Search for the cell housing the specified text and yield its (X, Y) center coordinate. 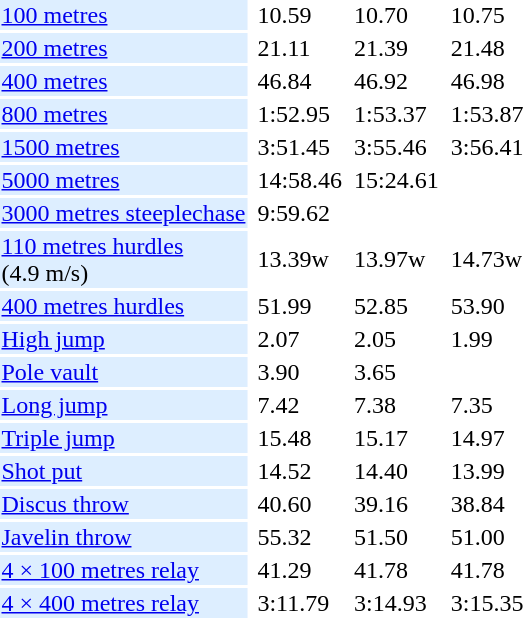
1:53.37 (397, 114)
7.38 (397, 405)
39.16 (397, 504)
55.32 (300, 537)
10.70 (397, 15)
400 metres hurdles (124, 306)
15.17 (397, 438)
2.07 (300, 339)
High jump (124, 339)
400 metres (124, 81)
Pole vault (124, 372)
15:24.61 (397, 180)
3:55.46 (397, 147)
14.52 (300, 471)
4 × 400 metres relay (124, 603)
110 metres hurdles (4.9 m/s) (124, 260)
46.84 (300, 81)
51.50 (397, 537)
9:59.62 (300, 213)
2.05 (397, 339)
1500 metres (124, 147)
800 metres (124, 114)
200 metres (124, 48)
14:58.46 (300, 180)
1:52.95 (300, 114)
51.99 (300, 306)
Javelin throw (124, 537)
Discus throw (124, 504)
3.65 (397, 372)
52.85 (397, 306)
3:51.45 (300, 147)
3:14.93 (397, 603)
21.11 (300, 48)
3000 metres steeplechase (124, 213)
Triple jump (124, 438)
13.97w (397, 260)
13.39w (300, 260)
100 metres (124, 15)
21.39 (397, 48)
15.48 (300, 438)
41.78 (397, 570)
40.60 (300, 504)
Shot put (124, 471)
3.90 (300, 372)
4 × 100 metres relay (124, 570)
5000 metres (124, 180)
46.92 (397, 81)
3:11.79 (300, 603)
10.59 (300, 15)
41.29 (300, 570)
7.42 (300, 405)
14.40 (397, 471)
Long jump (124, 405)
